Capture the cell that displays the provided text and extract its [X, Y] central coordinate. 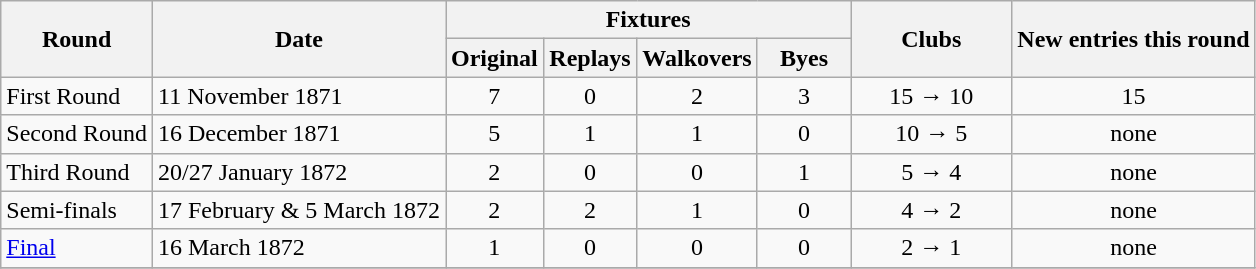
20/27 January 1872 [298, 172]
2 → 1 [932, 248]
7 [495, 96]
Clubs [932, 39]
Original [495, 58]
Replays [590, 58]
15 [1134, 96]
Fixtures [648, 20]
16 March 1872 [298, 248]
First Round [77, 96]
15 → 10 [932, 96]
10 → 5 [932, 134]
Byes [804, 58]
Second Round [77, 134]
11 November 1871 [298, 96]
Third Round [77, 172]
16 December 1871 [298, 134]
4 → 2 [932, 210]
3 [804, 96]
17 February & 5 March 1872 [298, 210]
Date [298, 39]
5 [495, 134]
Semi-finals [77, 210]
5 → 4 [932, 172]
Round [77, 39]
Walkovers [697, 58]
New entries this round [1134, 39]
Final [77, 248]
